Search for the cell housing the specified text and yield its (x, y) center coordinate. 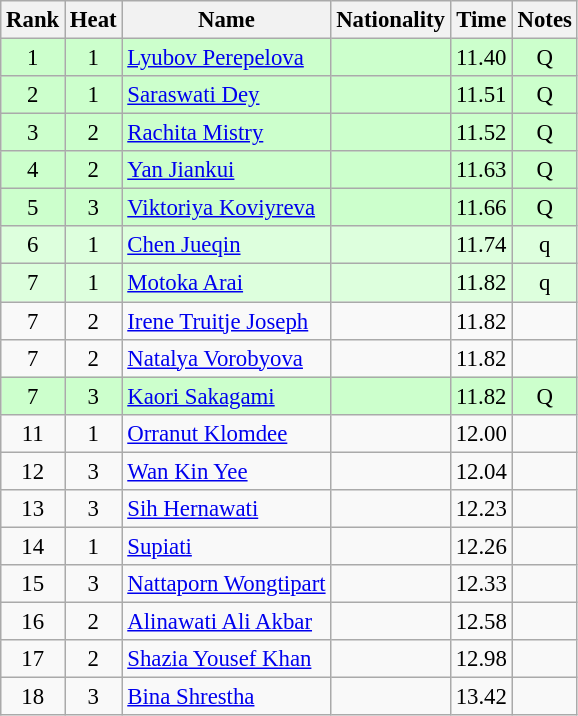
12.58 (481, 621)
Time (481, 20)
Kaori Sakagami (226, 396)
5 (33, 208)
14 (33, 546)
Irene Truitje Joseph (226, 321)
Chen Jueqin (226, 245)
Natalya Vorobyova (226, 358)
15 (33, 584)
12.00 (481, 433)
Lyubov Perepelova (226, 58)
16 (33, 621)
18 (33, 697)
Notes (544, 20)
12.23 (481, 509)
Viktoriya Koviyreva (226, 208)
12.26 (481, 546)
Alinawati Ali Akbar (226, 621)
13 (33, 509)
4 (33, 170)
Saraswati Dey (226, 95)
Rank (33, 20)
Sih Hernawati (226, 509)
Nattaporn Wongtipart (226, 584)
12.33 (481, 584)
11.40 (481, 58)
Rachita Mistry (226, 133)
13.42 (481, 697)
6 (33, 245)
11.51 (481, 95)
Name (226, 20)
11.74 (481, 245)
Yan Jiankui (226, 170)
Supiati (226, 546)
12.98 (481, 659)
11.52 (481, 133)
Nationality (390, 20)
17 (33, 659)
Motoka Arai (226, 283)
Orranut Klomdee (226, 433)
Wan Kin Yee (226, 471)
Shazia Yousef Khan (226, 659)
12.04 (481, 471)
Heat (94, 20)
11.66 (481, 208)
12 (33, 471)
11.63 (481, 170)
Bina Shrestha (226, 697)
11 (33, 433)
